Provide the [x, y] coordinate of the cell's center where the given text is located.  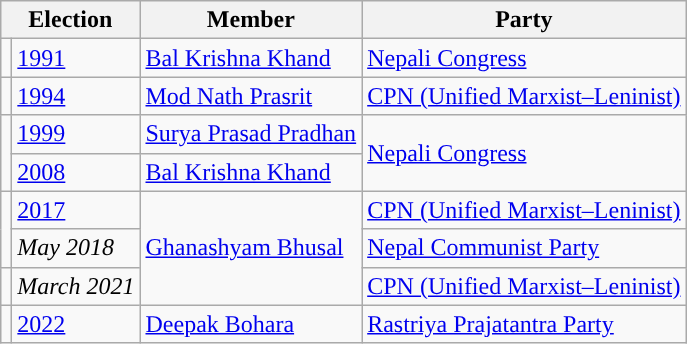
1991 [76, 58]
May 2018 [76, 248]
1999 [76, 134]
Member [251, 20]
Ghanashyam Bhusal [251, 248]
1994 [76, 96]
March 2021 [76, 286]
2017 [76, 210]
Mod Nath Prasrit [251, 96]
Party [524, 20]
Deepak Bohara [251, 324]
2008 [76, 172]
Election [70, 20]
Rastriya Prajatantra Party [524, 324]
2022 [76, 324]
Nepal Communist Party [524, 248]
Surya Prasad Pradhan [251, 134]
